Scan for the cell matching the given text and deliver its (x, y) coordinate at center. 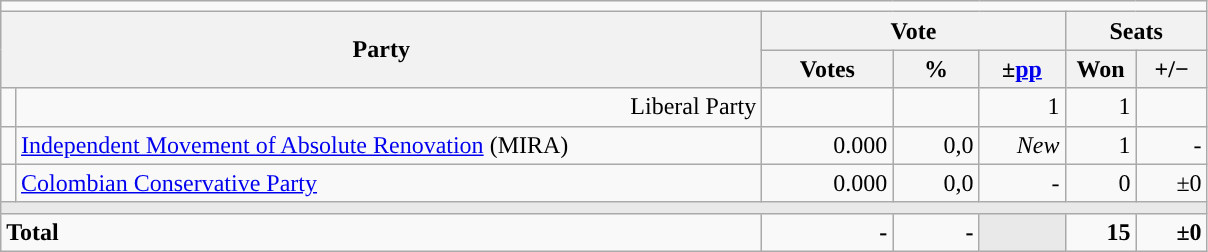
Seats (1136, 31)
Won (1100, 69)
±pp (1022, 69)
Independent Movement of Absolute Renovation (MIRA) (389, 145)
% (936, 69)
New (1022, 145)
Liberal Party (389, 107)
15 (1100, 232)
Party (382, 50)
Vote (914, 31)
Votes (828, 69)
+/− (1172, 69)
0 (1100, 183)
Colombian Conservative Party (389, 183)
Total (382, 232)
